Return [x, y] of the center of cell containing provided text 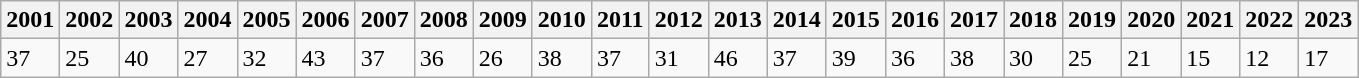
2009 [502, 20]
2002 [90, 20]
2023 [1328, 20]
2013 [738, 20]
2004 [208, 20]
2015 [856, 20]
2021 [1210, 20]
2014 [796, 20]
21 [1152, 58]
40 [148, 58]
2022 [1270, 20]
46 [738, 58]
39 [856, 58]
27 [208, 58]
2017 [974, 20]
26 [502, 58]
31 [678, 58]
2005 [266, 20]
30 [1034, 58]
2020 [1152, 20]
43 [326, 58]
17 [1328, 58]
2008 [444, 20]
15 [1210, 58]
2011 [620, 20]
2018 [1034, 20]
2007 [384, 20]
2019 [1092, 20]
12 [1270, 58]
2001 [30, 20]
2010 [562, 20]
32 [266, 58]
2016 [914, 20]
2003 [148, 20]
2006 [326, 20]
2012 [678, 20]
